Find where the given text appears and provide that cell's center as (x, y) coordinate. 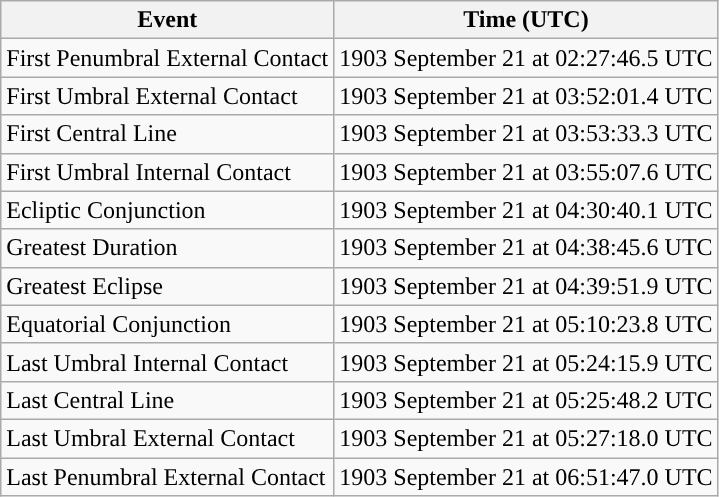
1903 September 21 at 03:53:33.3 UTC (526, 134)
1903 September 21 at 05:25:48.2 UTC (526, 400)
1903 September 21 at 04:39:51.9 UTC (526, 286)
Greatest Duration (168, 248)
Ecliptic Conjunction (168, 210)
Event (168, 20)
1903 September 21 at 04:38:45.6 UTC (526, 248)
1903 September 21 at 03:55:07.6 UTC (526, 172)
First Penumbral External Contact (168, 58)
Last Central Line (168, 400)
1903 September 21 at 04:30:40.1 UTC (526, 210)
Last Umbral External Contact (168, 438)
First Central Line (168, 134)
1903 September 21 at 05:24:15.9 UTC (526, 362)
First Umbral External Contact (168, 96)
Greatest Eclipse (168, 286)
1903 September 21 at 02:27:46.5 UTC (526, 58)
1903 September 21 at 06:51:47.0 UTC (526, 477)
1903 September 21 at 05:10:23.8 UTC (526, 324)
First Umbral Internal Contact (168, 172)
1903 September 21 at 03:52:01.4 UTC (526, 96)
Time (UTC) (526, 20)
1903 September 21 at 05:27:18.0 UTC (526, 438)
Equatorial Conjunction (168, 324)
Last Penumbral External Contact (168, 477)
Last Umbral Internal Contact (168, 362)
